Extract the [x, y] coordinate from the center of the cell holding the provided text.  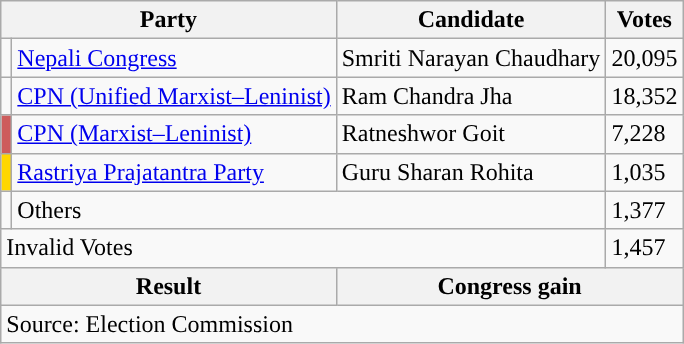
Congress gain [510, 286]
Others [309, 210]
7,228 [644, 134]
Result [168, 286]
20,095 [644, 58]
Party [168, 20]
Ram Chandra Jha [471, 96]
Nepali Congress [174, 58]
Votes [644, 20]
CPN (Marxist–Leninist) [174, 134]
Ratneshwor Goit [471, 134]
Smriti Narayan Chaudhary [471, 58]
Guru Sharan Rohita [471, 172]
Invalid Votes [304, 248]
1,457 [644, 248]
1,035 [644, 172]
18,352 [644, 96]
Source: Election Commission [342, 324]
1,377 [644, 210]
CPN (Unified Marxist–Leninist) [174, 96]
Candidate [471, 20]
Rastriya Prajatantra Party [174, 172]
